Provide the [x, y] coordinate of the cell's center where the given text is located.  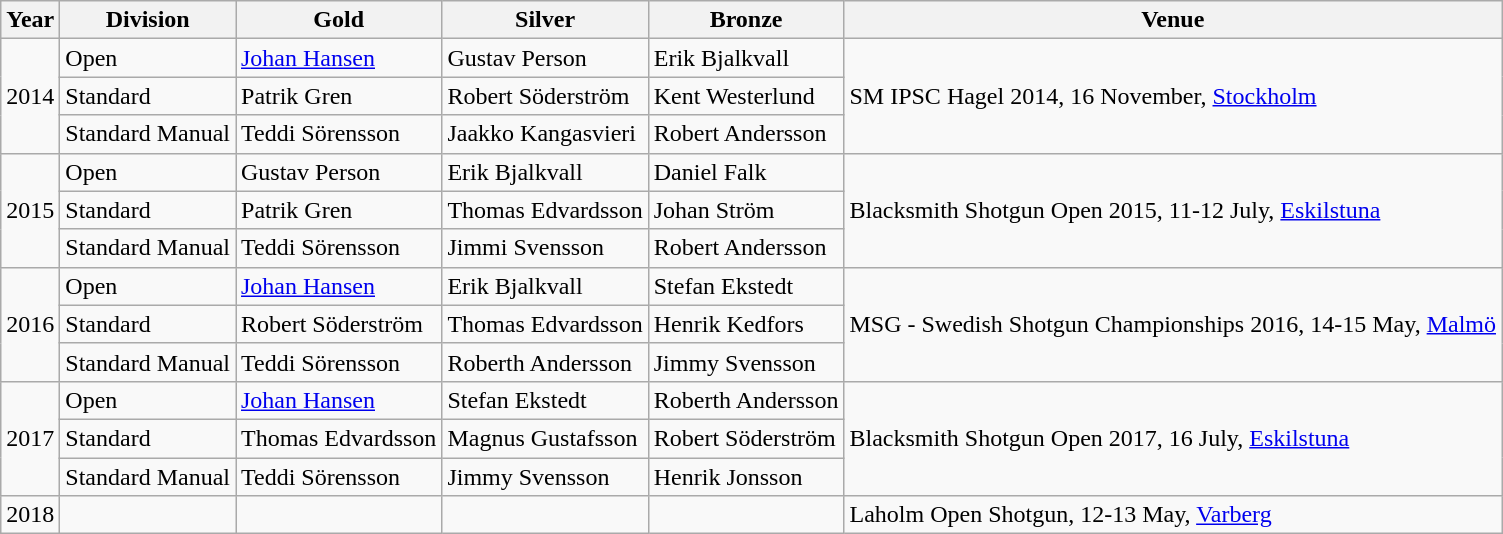
Venue [1173, 20]
Jimmi Svensson [545, 248]
Daniel Falk [746, 172]
2017 [30, 438]
Division [148, 20]
Gold [339, 20]
Bronze [746, 20]
2016 [30, 324]
Year [30, 20]
SM IPSC Hagel 2014, 16 November, Stockholm [1173, 96]
Blacksmith Shotgun Open 2017, 16 July, Eskilstuna [1173, 438]
2015 [30, 210]
Laholm Open Shotgun, 12-13 May, Varberg [1173, 515]
Jaakko Kangasvieri [545, 134]
Silver [545, 20]
Kent Westerlund [746, 96]
Blacksmith Shotgun Open 2015, 11-12 July, Eskilstuna [1173, 210]
2018 [30, 515]
Henrik Jonsson [746, 477]
Johan Ström [746, 210]
Henrik Kedfors [746, 324]
MSG - Swedish Shotgun Championships 2016, 14-15 May, Malmö [1173, 324]
Magnus Gustafsson [545, 438]
2014 [30, 96]
